Identify which cell holds the provided text, then report its [x, y] central coordinate. 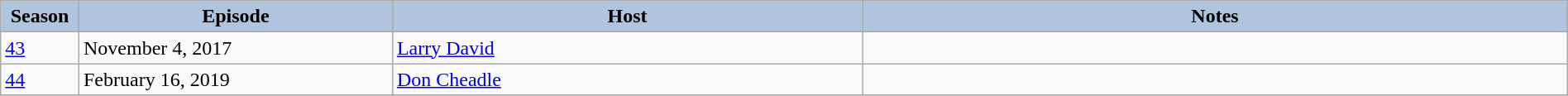
Larry David [627, 48]
Don Cheadle [627, 79]
43 [40, 48]
Episode [235, 17]
Season [40, 17]
Notes [1216, 17]
February 16, 2019 [235, 79]
November 4, 2017 [235, 48]
Host [627, 17]
44 [40, 79]
